Locate the cell with the specified text and output its [x, y] center coordinate. 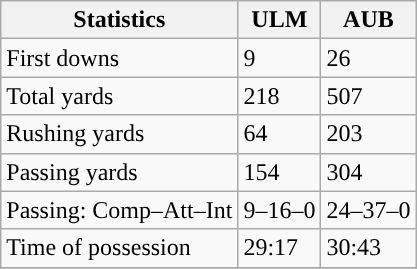
64 [280, 134]
Time of possession [120, 248]
First downs [120, 58]
24–37–0 [368, 210]
9–16–0 [280, 210]
203 [368, 134]
Passing: Comp–Att–Int [120, 210]
AUB [368, 20]
154 [280, 172]
9 [280, 58]
Rushing yards [120, 134]
Total yards [120, 96]
Statistics [120, 20]
ULM [280, 20]
507 [368, 96]
218 [280, 96]
Passing yards [120, 172]
26 [368, 58]
30:43 [368, 248]
29:17 [280, 248]
304 [368, 172]
